Return (X, Y) of the center of cell containing provided text 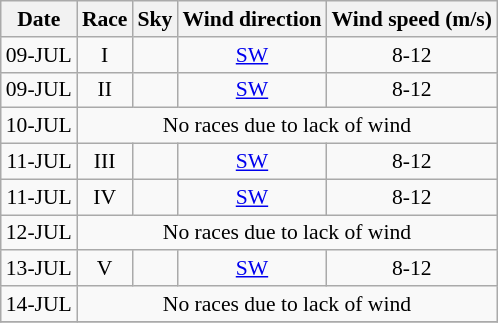
Wind direction (252, 19)
Race (105, 19)
Wind speed (m/s) (412, 19)
10-JUL (39, 126)
III (105, 162)
II (105, 90)
12-JUL (39, 233)
V (105, 269)
Sky (156, 19)
14-JUL (39, 304)
IV (105, 197)
Date (39, 19)
I (105, 55)
13-JUL (39, 269)
